Determine the (X, Y) coordinate at the center of the cell enclosing the given text.  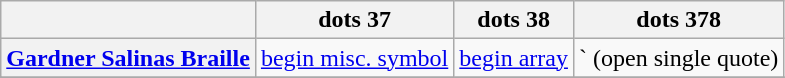
begin misc. symbol (354, 58)
dots 378 (678, 20)
dots 38 (514, 20)
dots 37 (354, 20)
begin array (514, 58)
Gardner Salinas Braille (128, 58)
` (open single quote) (678, 58)
